Return the [X, Y] coordinate for the center point of the cell that contains the specified text.  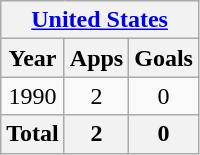
Year [33, 58]
1990 [33, 96]
Apps [96, 58]
United States [100, 20]
Goals [164, 58]
Total [33, 134]
